Locate the cell with the specified text and output its (X, Y) center coordinate. 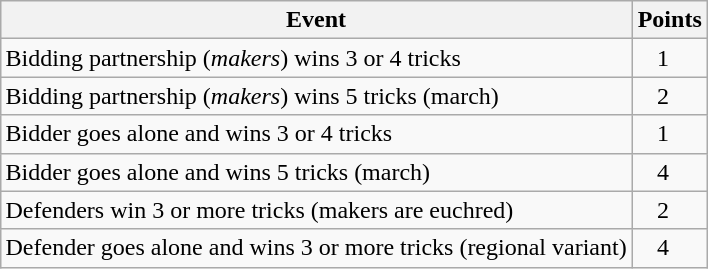
Bidder goes alone and wins 3 or 4 tricks (316, 134)
Points (670, 20)
Event (316, 20)
Bidding partnership (makers) wins 3 or 4 tricks (316, 58)
Bidder goes alone and wins 5 tricks (march) (316, 172)
Defender goes alone and wins 3 or more tricks (regional variant) (316, 248)
Bidding partnership (makers) wins 5 tricks (march) (316, 96)
Defenders win 3 or more tricks (makers are euchred) (316, 210)
